Search for the cell housing the specified text and yield its (x, y) center coordinate. 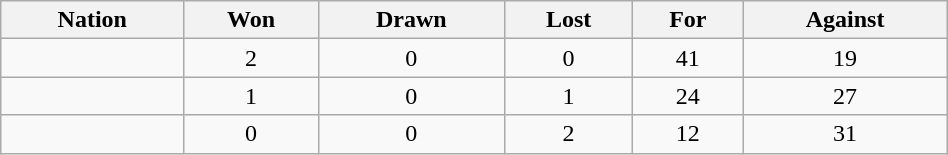
12 (688, 134)
19 (845, 58)
Won (252, 20)
41 (688, 58)
31 (845, 134)
Drawn (411, 20)
Lost (568, 20)
For (688, 20)
Against (845, 20)
Nation (92, 20)
24 (688, 96)
27 (845, 96)
